For the text-containing cell, return its midpoint in [X, Y] coordinate format. 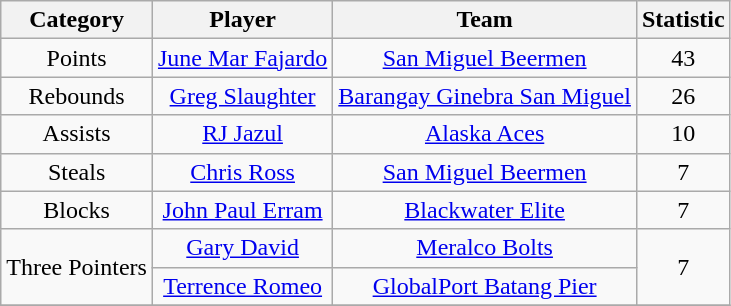
Three Pointers [77, 267]
Player [242, 20]
Blackwater Elite [485, 210]
Gary David [242, 248]
10 [683, 134]
John Paul Erram [242, 210]
Points [77, 58]
Meralco Bolts [485, 248]
Greg Slaughter [242, 96]
Chris Ross [242, 172]
Assists [77, 134]
Barangay Ginebra San Miguel [485, 96]
26 [683, 96]
RJ Jazul [242, 134]
Blocks [77, 210]
Alaska Aces [485, 134]
Terrence Romeo [242, 286]
Rebounds [77, 96]
43 [683, 58]
June Mar Fajardo [242, 58]
Steals [77, 172]
Statistic [683, 20]
Category [77, 20]
Team [485, 20]
GlobalPort Batang Pier [485, 286]
